For the text-containing cell, return its midpoint in [x, y] coordinate format. 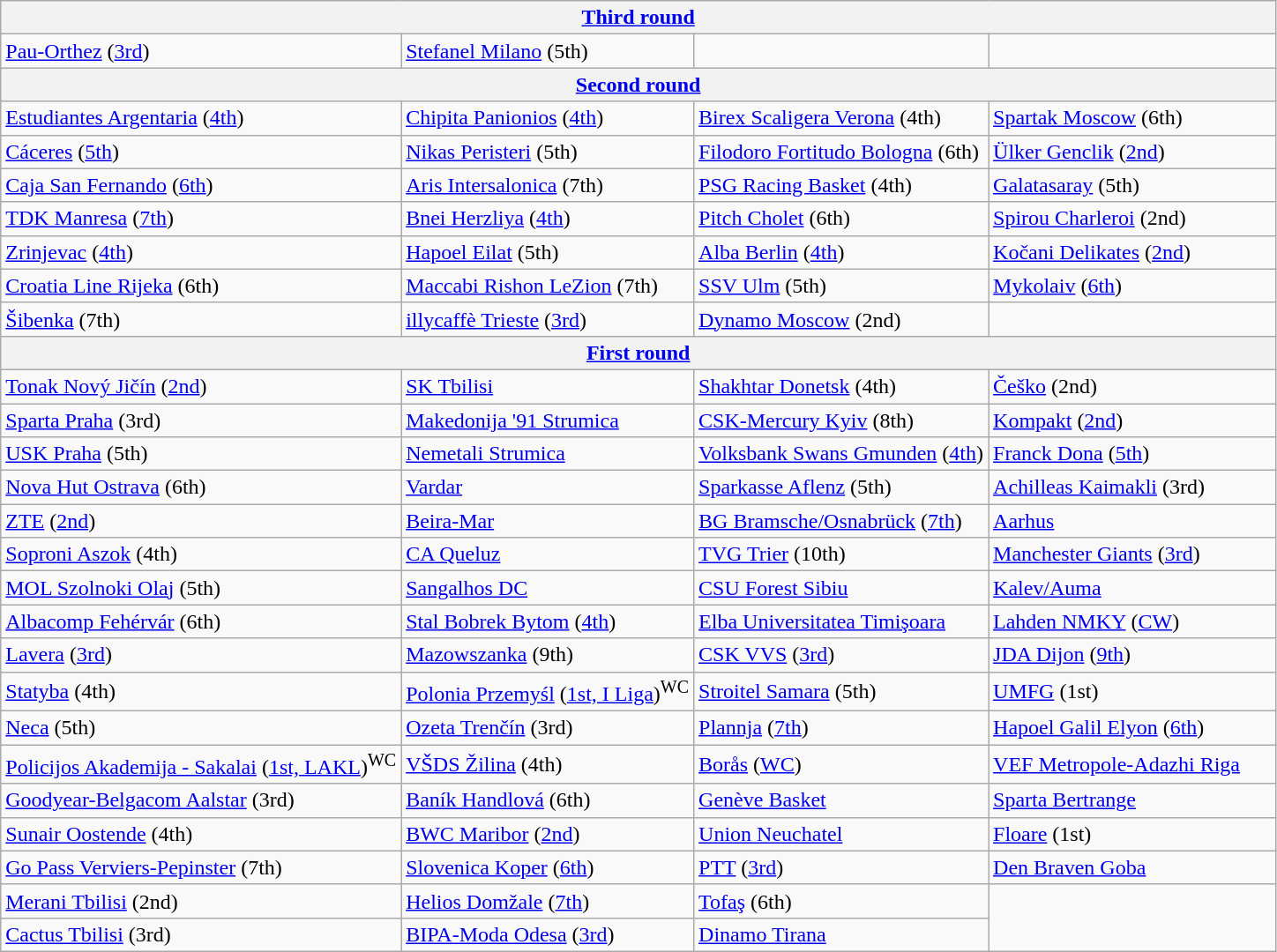
Bnei Herzliya (4th) [548, 219]
BIPA-Moda Odesa (3rd) [548, 934]
Third round [638, 18]
Tofaş (6th) [841, 901]
Lahden NMKY (CW) [1132, 621]
Kompakt (2nd) [1132, 420]
Hapoel Eilat (5th) [548, 252]
Aarhus [1132, 521]
Dinamo Tirana [841, 934]
Galatasaray (5th) [1132, 185]
Kočani Delikates (2nd) [1132, 252]
Merani Tbilisi (2nd) [201, 901]
Mykolaiv (6th) [1132, 286]
ZTE (2nd) [201, 521]
PTT (3rd) [841, 867]
CSU Forest Sibiu [841, 588]
Genève Basket [841, 800]
Stal Bobrek Bytom (4th) [548, 621]
Goodyear-Belgacom Aalstar (3rd) [201, 800]
Plannja (7th) [841, 728]
Cactus Tbilisi (3rd) [201, 934]
Spartak Moscow (6th) [1132, 118]
Ozeta Trenčín (3rd) [548, 728]
PSG Racing Basket (4th) [841, 185]
Albacomp Fehérvár (6th) [201, 621]
MOL Szolnoki Olaj (5th) [201, 588]
Manchester Giants (3rd) [1132, 554]
Ülker Genclik (2nd) [1132, 152]
Sunair Oostende (4th) [201, 834]
Birex Scaligera Verona (4th) [841, 118]
Mazowszanka (9th) [548, 655]
Aris Intersalonica (7th) [548, 185]
Nikas Peristeri (5th) [548, 152]
Dynamo Moscow (2nd) [841, 319]
Filodoro Fortitudo Bologna (6th) [841, 152]
Second round [638, 85]
UMFG (1st) [1132, 691]
Češko (2nd) [1132, 386]
Alba Berlin (4th) [841, 252]
Polonia Przemyśl (1st, I Liga)WC [548, 691]
Makedonija '91 Strumica [548, 420]
Zrinjevac (4th) [201, 252]
Cáceres (5th) [201, 152]
Neca (5th) [201, 728]
Sparkasse Aflenz (5th) [841, 487]
VEF Metropole-Adazhi Riga [1132, 765]
Spirou Charleroi (2nd) [1132, 219]
Chipita Panionios (4th) [548, 118]
Pau-Orthez (3rd) [201, 51]
Caja San Fernando (6th) [201, 185]
Nemetali Strumica [548, 454]
Sparta Bertrange [1132, 800]
Slovenica Koper (6th) [548, 867]
Hapoel Galil Elyon (6th) [1132, 728]
Maccabi Rishon LeZion (7th) [548, 286]
Helios Domžale (7th) [548, 901]
Achilleas Kaimakli (3rd) [1132, 487]
SK Tbilisi [548, 386]
Franck Dona (5th) [1132, 454]
Soproni Aszok (4th) [201, 554]
Kalev/Auma [1132, 588]
illycaffè Trieste (3rd) [548, 319]
Union Neuchatel [841, 834]
Elba Universitatea Timişoara [841, 621]
CA Queluz [548, 554]
JDA Dijon (9th) [1132, 655]
Lavera (3rd) [201, 655]
Baník Handlová (6th) [548, 800]
Volksbank Swans Gmunden (4th) [841, 454]
BWC Maribor (2nd) [548, 834]
Šibenka (7th) [201, 319]
Stefanel Milano (5th) [548, 51]
SSV Ulm (5th) [841, 286]
TDK Manresa (7th) [201, 219]
Pitch Cholet (6th) [841, 219]
Shakhtar Donetsk (4th) [841, 386]
Beira-Mar [548, 521]
Croatia Line Rijeka (6th) [201, 286]
TVG Trier (10th) [841, 554]
Sangalhos DC [548, 588]
Estudiantes Argentaria (4th) [201, 118]
CSK VVS (3rd) [841, 655]
Policijos Akademija - Sakalai (1st, LAKL)WC [201, 765]
CSK-Mercury Kyiv (8th) [841, 420]
VŠDS Žilina (4th) [548, 765]
Vardar [548, 487]
BG Bramsche/Osnabrück (7th) [841, 521]
Den Braven Goba [1132, 867]
Floare (1st) [1132, 834]
First round [638, 353]
USK Praha (5th) [201, 454]
Go Pass Verviers-Pepinster (7th) [201, 867]
Sparta Praha (3rd) [201, 420]
Statyba (4th) [201, 691]
Borås (WC) [841, 765]
Stroitel Samara (5th) [841, 691]
Tonak Nový Jičín (2nd) [201, 386]
Nova Hut Ostrava (6th) [201, 487]
